For the text-containing cell, return its midpoint in (x, y) coordinate format. 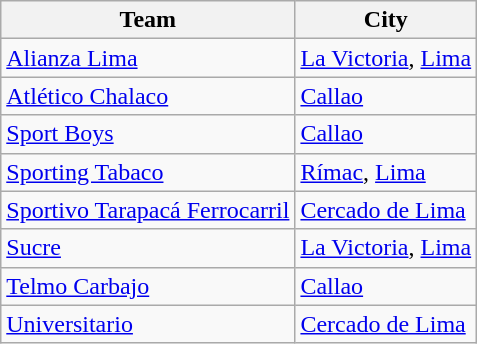
Universitario (148, 324)
Atlético Chalaco (148, 96)
Alianza Lima (148, 58)
Team (148, 20)
City (386, 20)
Sport Boys (148, 134)
Sporting Tabaco (148, 172)
Telmo Carbajo (148, 286)
Sportivo Tarapacá Ferrocarril (148, 210)
Sucre (148, 248)
Rímac, Lima (386, 172)
